Return (x, y) of the center of cell containing provided text 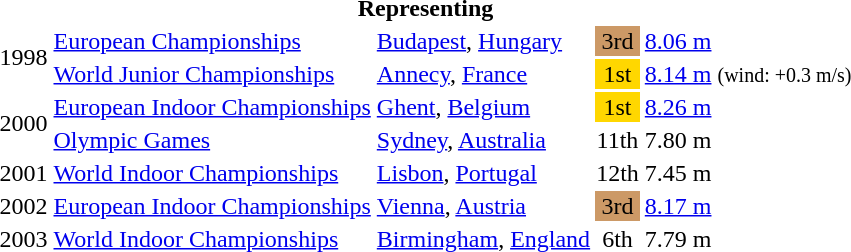
World Indoor Championships (212, 173)
European Championships (212, 41)
Budapest, Hungary (483, 41)
World Junior Championships (212, 74)
11th (618, 140)
Ghent, Belgium (483, 107)
12th (618, 173)
Vienna, Austria (483, 206)
Annecy, France (483, 74)
Olympic Games (212, 140)
Sydney, Australia (483, 140)
Lisbon, Portugal (483, 173)
